Scan for the cell matching the given text and deliver its (x, y) coordinate at center. 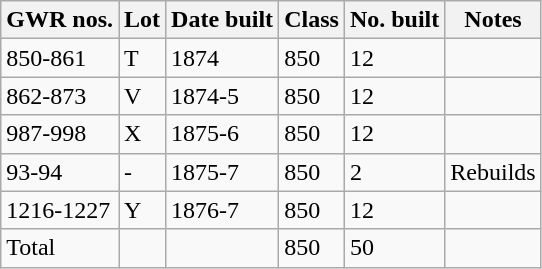
Rebuilds (493, 172)
1876-7 (222, 210)
- (142, 172)
GWR nos. (60, 20)
862-873 (60, 96)
Total (60, 248)
Y (142, 210)
No. built (394, 20)
50 (394, 248)
1874 (222, 58)
1875-6 (222, 134)
T (142, 58)
Class (312, 20)
93-94 (60, 172)
987-998 (60, 134)
1216-1227 (60, 210)
850-861 (60, 58)
X (142, 134)
Lot (142, 20)
2 (394, 172)
Notes (493, 20)
V (142, 96)
Date built (222, 20)
1874-5 (222, 96)
1875-7 (222, 172)
